From the cell containing the given text, extract its center point as (X, Y) coordinate. 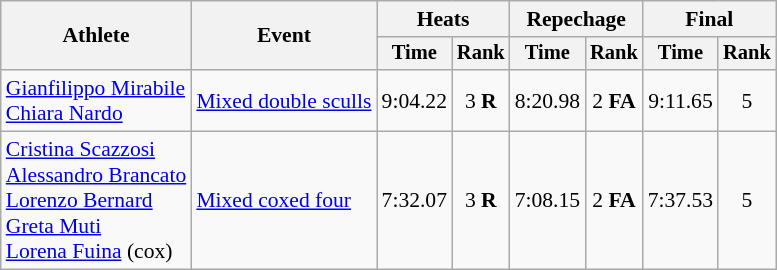
Mixed double sculls (284, 100)
Final (710, 19)
7:32.07 (414, 201)
8:20.98 (548, 100)
9:04.22 (414, 100)
Mixed coxed four (284, 201)
9:11.65 (680, 100)
Athlete (96, 36)
Event (284, 36)
Repechage (576, 19)
Gianfilippo MirabileChiara Nardo (96, 100)
7:37.53 (680, 201)
Heats (444, 19)
7:08.15 (548, 201)
Cristina ScazzosiAlessandro BrancatoLorenzo BernardGreta MutiLorena Fuina (cox) (96, 201)
